Extract the (X, Y) coordinate from the center of the cell holding the provided text.  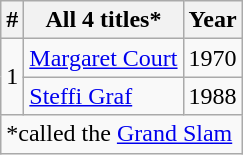
# (12, 20)
Margaret Court (104, 58)
1988 (212, 96)
1970 (212, 58)
1 (12, 77)
*called the Grand Slam (122, 134)
Steffi Graf (104, 96)
All 4 titles* (104, 20)
Year (212, 20)
